Find where the given text appears and provide that cell's center as [X, Y] coordinate. 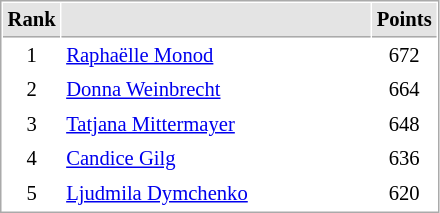
Raphaëlle Monod [216, 56]
2 [32, 90]
1 [32, 56]
Rank [32, 20]
Candice Gilg [216, 158]
4 [32, 158]
Ljudmila Dymchenko [216, 194]
636 [404, 158]
Tatjana Mittermayer [216, 124]
620 [404, 194]
Donna Weinbrecht [216, 90]
648 [404, 124]
5 [32, 194]
664 [404, 90]
3 [32, 124]
Points [404, 20]
672 [404, 56]
